Output the (x, y) coordinate of the center of the cell containing the given text.  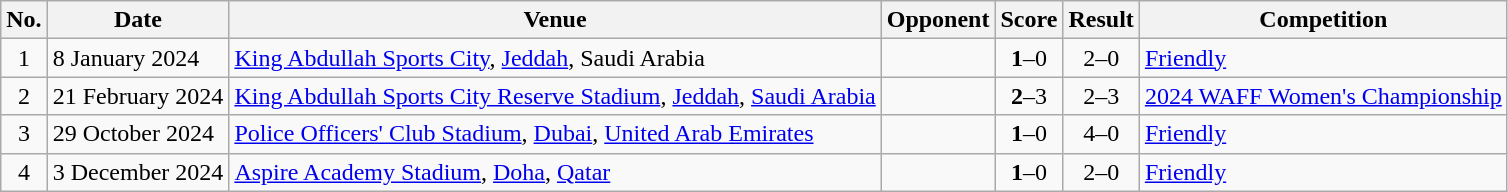
Date (138, 20)
Venue (555, 20)
Aspire Academy Stadium, Doha, Qatar (555, 172)
4–0 (1101, 134)
Police Officers' Club Stadium, Dubai, United Arab Emirates (555, 134)
2 (24, 96)
King Abdullah Sports City Reserve Stadium, Jeddah, Saudi Arabia (555, 96)
8 January 2024 (138, 58)
Opponent (938, 20)
1 (24, 58)
King Abdullah Sports City, Jeddah, Saudi Arabia (555, 58)
4 (24, 172)
3 December 2024 (138, 172)
Competition (1323, 20)
21 February 2024 (138, 96)
29 October 2024 (138, 134)
Score (1029, 20)
No. (24, 20)
2024 WAFF Women's Championship (1323, 96)
3 (24, 134)
Result (1101, 20)
